Extract the [x, y] coordinate from the center of the cell holding the provided text.  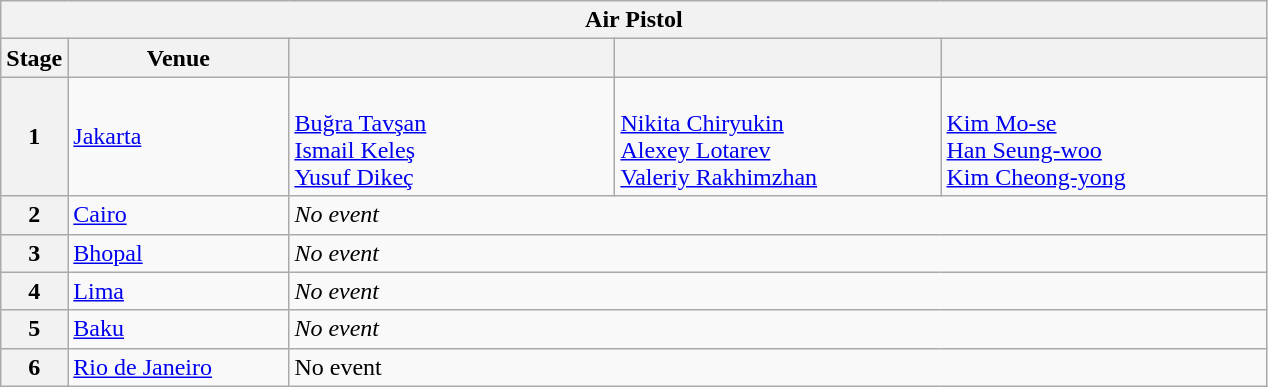
Buğra Tavşan Ismail Keleş Yusuf Dikeç [452, 136]
Rio de Janeiro [178, 367]
Lima [178, 291]
Cairo [178, 215]
2 [34, 215]
Venue [178, 58]
Baku [178, 329]
Stage [34, 58]
4 [34, 291]
Kim Mo-se Han Seung-woo Kim Cheong-yong [1104, 136]
Nikita Chiryukin Alexey Lotarev Valeriy Rakhimzhan [778, 136]
5 [34, 329]
Air Pistol [634, 20]
6 [34, 367]
3 [34, 253]
1 [34, 136]
Jakarta [178, 136]
Bhopal [178, 253]
